Search for the cell housing the specified text and yield its [X, Y] center coordinate. 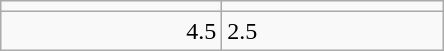
4.5 [112, 31]
2.5 [332, 31]
